Search for the cell housing the specified text and yield its [X, Y] center coordinate. 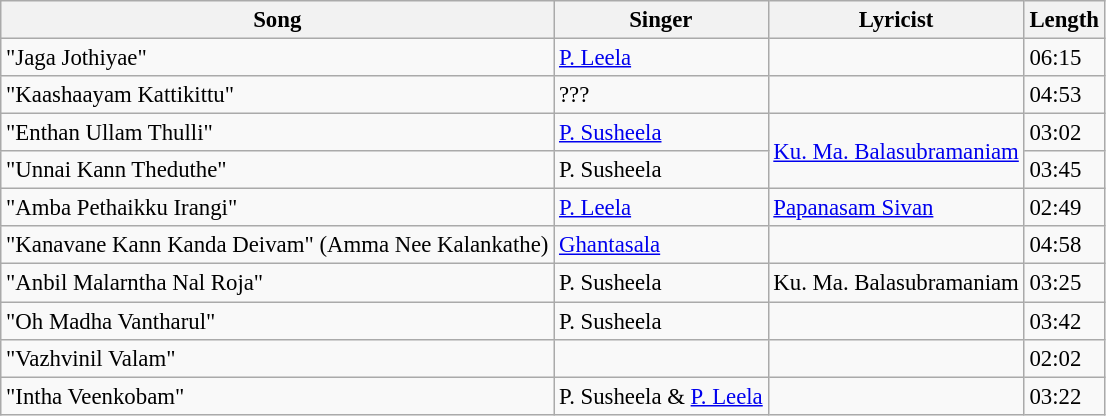
03:02 [1064, 133]
Length [1064, 20]
Papanasam Sivan [896, 208]
03:45 [1064, 170]
P. Susheela & P. Leela [661, 396]
"Oh Madha Vantharul" [278, 321]
"Kaashaayam Kattikittu" [278, 95]
04:58 [1064, 245]
Lyricist [896, 20]
"Anbil Malarntha Nal Roja" [278, 283]
"Vazhvinil Valam" [278, 358]
"Kanavane Kann Kanda Deivam" (Amma Nee Kalankathe) [278, 245]
06:15 [1064, 58]
??? [661, 95]
02:49 [1064, 208]
03:42 [1064, 321]
"Unnai Kann Theduthe" [278, 170]
03:22 [1064, 396]
"Intha Veenkobam" [278, 396]
02:02 [1064, 358]
04:53 [1064, 95]
"Jaga Jothiyae" [278, 58]
Ghantasala [661, 245]
Song [278, 20]
03:25 [1064, 283]
"Amba Pethaikku Irangi" [278, 208]
"Enthan Ullam Thulli" [278, 133]
Singer [661, 20]
